Pinpoint the cell where the given text exists, returning its [x, y] midpoint coordinate. 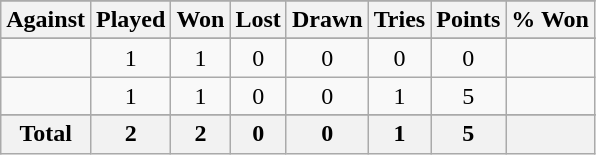
Drawn [327, 20]
Tries [400, 20]
Played [130, 20]
% Won [550, 20]
Total [46, 134]
Against [46, 20]
Lost [258, 20]
Points [468, 20]
Won [200, 20]
